Return the (X, Y) coordinate for the center point of the cell that contains the specified text.  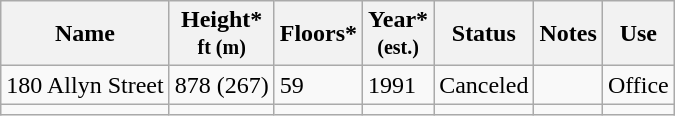
Status (484, 34)
Office (638, 85)
Use (638, 34)
Year*(est.) (398, 34)
Floors* (318, 34)
Notes (568, 34)
Canceled (484, 85)
180 Allyn Street (85, 85)
Height*ft (m) (222, 34)
Name (85, 34)
1991 (398, 85)
878 (267) (222, 85)
59 (318, 85)
